Find where the given text appears and provide that cell's center as (X, Y) coordinate. 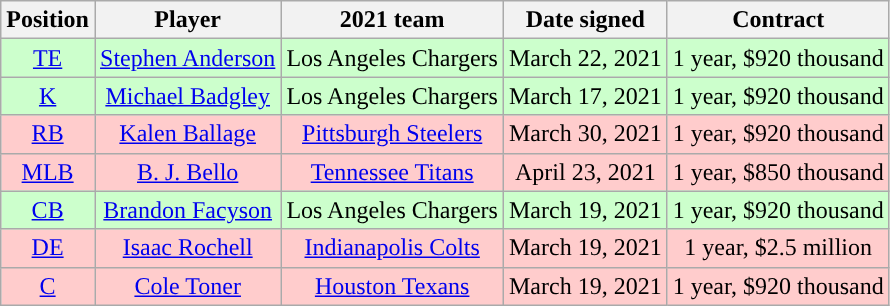
Michael Badgley (187, 96)
Kalen Ballage (187, 134)
Brandon Facyson (187, 210)
2021 team (392, 20)
DE (48, 248)
Tennessee Titans (392, 172)
March 22, 2021 (585, 58)
K (48, 96)
Stephen Anderson (187, 58)
RB (48, 134)
Indianapolis Colts (392, 248)
March 17, 2021 (585, 96)
MLB (48, 172)
Isaac Rochell (187, 248)
Position (48, 20)
B. J. Bello (187, 172)
Player (187, 20)
Pittsburgh Steelers (392, 134)
1 year, $850 thousand (778, 172)
April 23, 2021 (585, 172)
March 30, 2021 (585, 134)
Contract (778, 20)
Date signed (585, 20)
Houston Texans (392, 286)
CB (48, 210)
C (48, 286)
Cole Toner (187, 286)
1 year, $2.5 million (778, 248)
TE (48, 58)
